Extract the (X, Y) coordinate from the center of the cell holding the provided text.  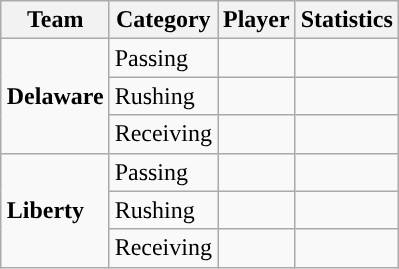
Delaware (55, 96)
Category (163, 20)
Team (55, 20)
Player (257, 20)
Liberty (55, 210)
Statistics (346, 20)
